Extract the (X, Y) coordinate from the center of the cell holding the provided text.  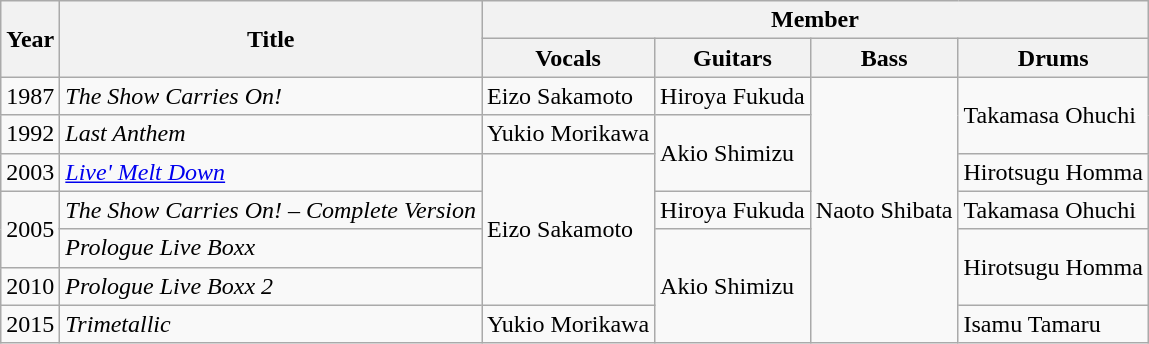
Prologue Live Boxx (271, 248)
1987 (30, 96)
Member (816, 20)
Last Anthem (271, 134)
Isamu Tamaru (1053, 324)
Vocals (568, 58)
2010 (30, 286)
Drums (1053, 58)
Trimetallic (271, 324)
2015 (30, 324)
Live' Melt Down (271, 172)
The Show Carries On! (271, 96)
1992 (30, 134)
2005 (30, 229)
Bass (884, 58)
Guitars (733, 58)
Title (271, 39)
2003 (30, 172)
The Show Carries On! – Complete Version (271, 210)
Naoto Shibata (884, 210)
Year (30, 39)
Prologue Live Boxx 2 (271, 286)
